Capture the cell that displays the provided text and extract its (x, y) central coordinate. 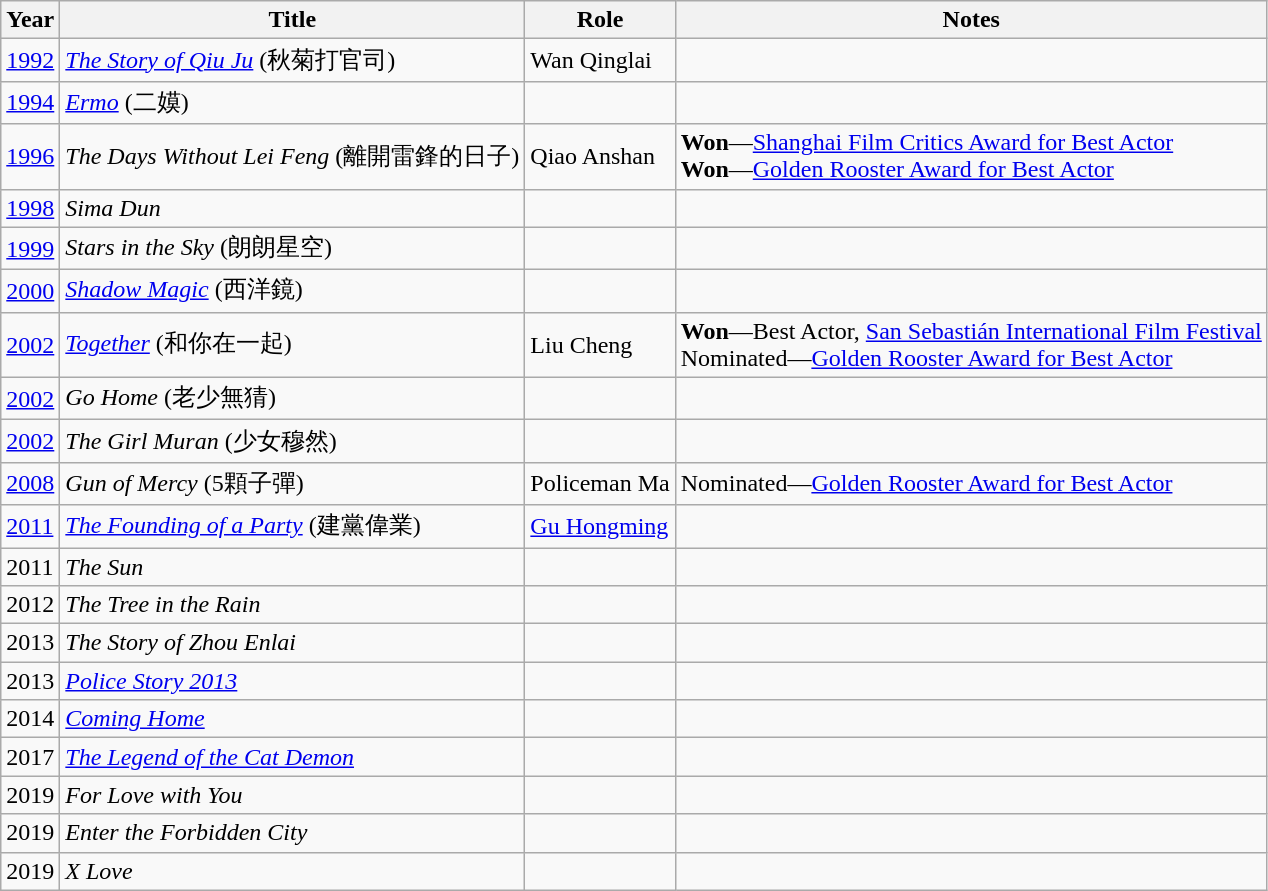
The Girl Muran (少女穆然) (292, 442)
Police Story 2013 (292, 681)
The Founding of a Party (建黨偉業) (292, 526)
Sima Dun (292, 208)
1996 (30, 156)
Gun of Mercy (5顆子彈) (292, 484)
The Tree in the Rain (292, 605)
Enter the Forbidden City (292, 833)
Won—Shanghai Film Critics Award for Best ActorWon—Golden Rooster Award for Best Actor (971, 156)
Shadow Magic (西洋鏡) (292, 292)
Won—Best Actor, San Sebastián International Film FestivalNominated—Golden Rooster Award for Best Actor (971, 344)
X Love (292, 871)
1999 (30, 248)
1992 (30, 60)
Nominated—Golden Rooster Award for Best Actor (971, 484)
2014 (30, 719)
Liu Cheng (600, 344)
2000 (30, 292)
2012 (30, 605)
Year (30, 20)
Go Home (老少無猜) (292, 398)
The Days Without Lei Feng (離開雷鋒的日子) (292, 156)
The Story of Qiu Ju (秋菊打官司) (292, 60)
The Story of Zhou Enlai (292, 643)
2008 (30, 484)
Together (和你在一起) (292, 344)
The Sun (292, 567)
1994 (30, 102)
Role (600, 20)
Notes (971, 20)
Policeman Ma (600, 484)
2017 (30, 757)
Coming Home (292, 719)
1998 (30, 208)
Ermo (二嫫) (292, 102)
Title (292, 20)
Wan Qinglai (600, 60)
The Legend of the Cat Demon (292, 757)
Stars in the Sky (朗朗星空) (292, 248)
Gu Hongming (600, 526)
Qiao Anshan (600, 156)
For Love with You (292, 795)
